Detect which cell encompasses the target text, then output its [x, y] center coordinate. 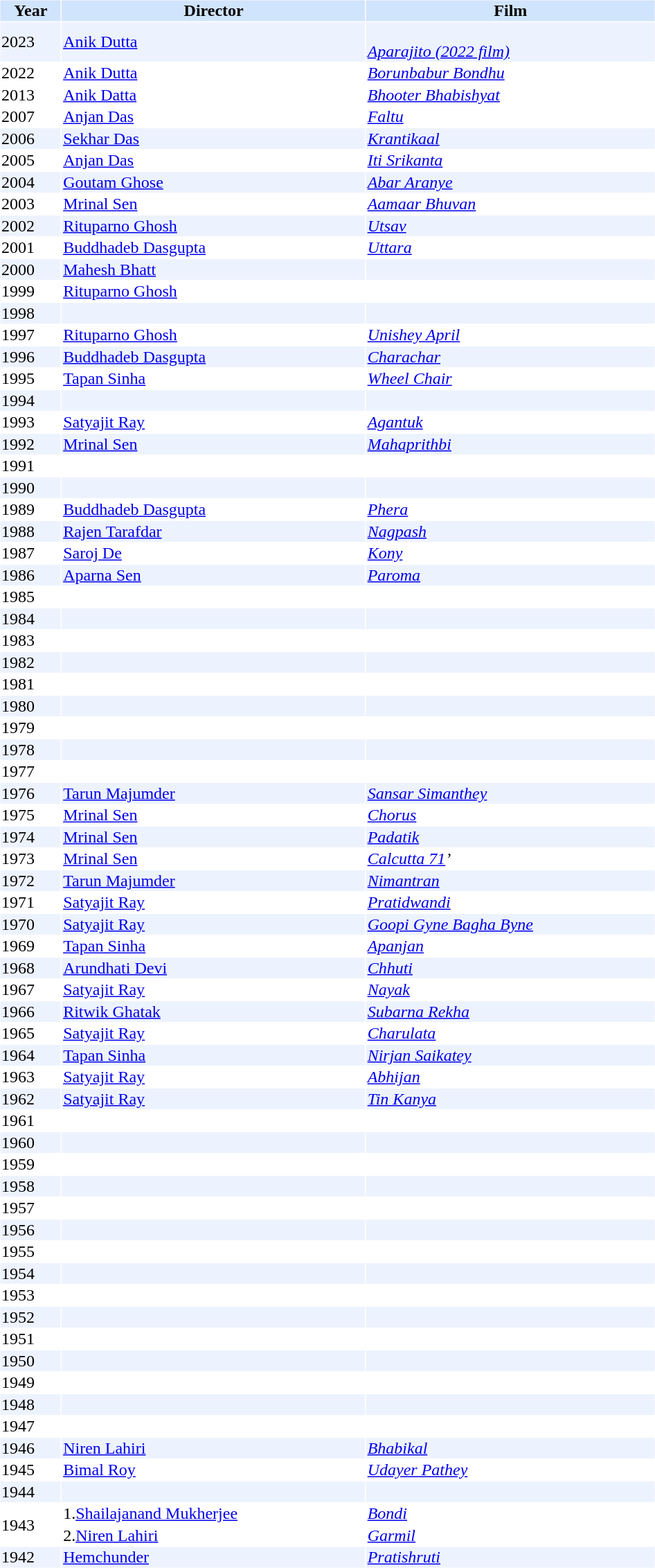
2002 [30, 226]
2013 [30, 95]
1.Shailajanand Mukherjee [214, 1514]
1988 [30, 531]
Goutam Ghose [214, 182]
1994 [30, 400]
Goopi Gyne Bagha Byne [510, 924]
Subarna Rekha [510, 1012]
Padatik [510, 837]
Aparna Sen [214, 575]
Nayak [510, 990]
Saroj De [214, 554]
Nimantran [510, 881]
2005 [30, 160]
Bimal Roy [214, 1470]
Agantuk [510, 422]
Bhooter Bhabishyat [510, 95]
1953 [30, 1295]
1968 [30, 968]
Nagpash [510, 531]
1989 [30, 509]
Abar Aranye [510, 182]
Tin Kanya [510, 1099]
Krantikaal [510, 139]
1958 [30, 1186]
1943 [30, 1525]
1997 [30, 335]
1977 [30, 771]
Unishey April [510, 335]
1945 [30, 1470]
2003 [30, 204]
Calcutta 71’ [510, 858]
1975 [30, 816]
1957 [30, 1208]
Utsav [510, 226]
1976 [30, 793]
1982 [30, 662]
Mahaprithbi [510, 444]
2022 [30, 73]
Wheel Chair [510, 379]
1987 [30, 554]
Bhabikal [510, 1448]
1952 [30, 1317]
1970 [30, 924]
1978 [30, 750]
1950 [30, 1361]
Year [30, 10]
Borunbabur Bondhu [510, 73]
2023 [30, 42]
1993 [30, 422]
Bondi [510, 1514]
Apanjan [510, 946]
Rajen Tarafdar [214, 531]
1991 [30, 466]
1996 [30, 357]
1966 [30, 1012]
Nirjan Saikatey [510, 1055]
1998 [30, 313]
1985 [30, 597]
1972 [30, 881]
1986 [30, 575]
Niren Lahiri [214, 1448]
1974 [30, 837]
Director [214, 10]
Garmil [510, 1535]
Phera [510, 509]
Faltu [510, 117]
Arundhati Devi [214, 968]
1984 [30, 619]
Hemchunder [214, 1557]
Aparajito (2022 film) [510, 42]
Udayer Pathey [510, 1470]
Abhijan [510, 1077]
1980 [30, 706]
Film [510, 10]
1944 [30, 1492]
Sekhar Das [214, 139]
1964 [30, 1055]
Charachar [510, 357]
1962 [30, 1099]
Anik Datta [214, 95]
2.Niren Lahiri [214, 1535]
1981 [30, 684]
1965 [30, 1033]
Kony [510, 554]
Mahesh Bhatt [214, 270]
Charulata [510, 1033]
1992 [30, 444]
Chhuti [510, 968]
1971 [30, 903]
1956 [30, 1230]
1969 [30, 946]
1979 [30, 728]
1995 [30, 379]
Pratishruti [510, 1557]
1947 [30, 1427]
Aamaar Bhuvan [510, 204]
2007 [30, 117]
1961 [30, 1120]
1949 [30, 1382]
1973 [30, 858]
Pratidwandi [510, 903]
1963 [30, 1077]
Paroma [510, 575]
1959 [30, 1165]
1999 [30, 292]
1983 [30, 641]
Chorus [510, 816]
1948 [30, 1404]
2004 [30, 182]
2000 [30, 270]
1954 [30, 1274]
Sansar Simanthey [510, 793]
Iti Srikanta [510, 160]
1960 [30, 1143]
2006 [30, 139]
1955 [30, 1252]
1946 [30, 1448]
1967 [30, 990]
Uttara [510, 247]
Ritwik Ghatak [214, 1012]
1951 [30, 1339]
1990 [30, 488]
1942 [30, 1557]
2001 [30, 247]
